Extract the (X, Y) coordinate from the center of the cell holding the provided text.  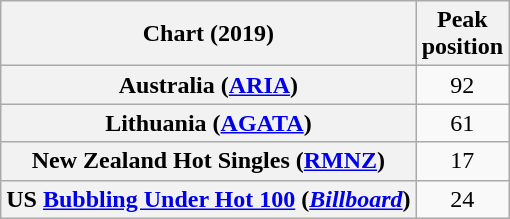
Chart (2019) (208, 34)
92 (462, 85)
US Bubbling Under Hot 100 (Billboard) (208, 199)
Lithuania (AGATA) (208, 123)
New Zealand Hot Singles (RMNZ) (208, 161)
17 (462, 161)
Peakposition (462, 34)
24 (462, 199)
61 (462, 123)
Australia (ARIA) (208, 85)
